Capture the cell that displays the provided text and extract its [X, Y] central coordinate. 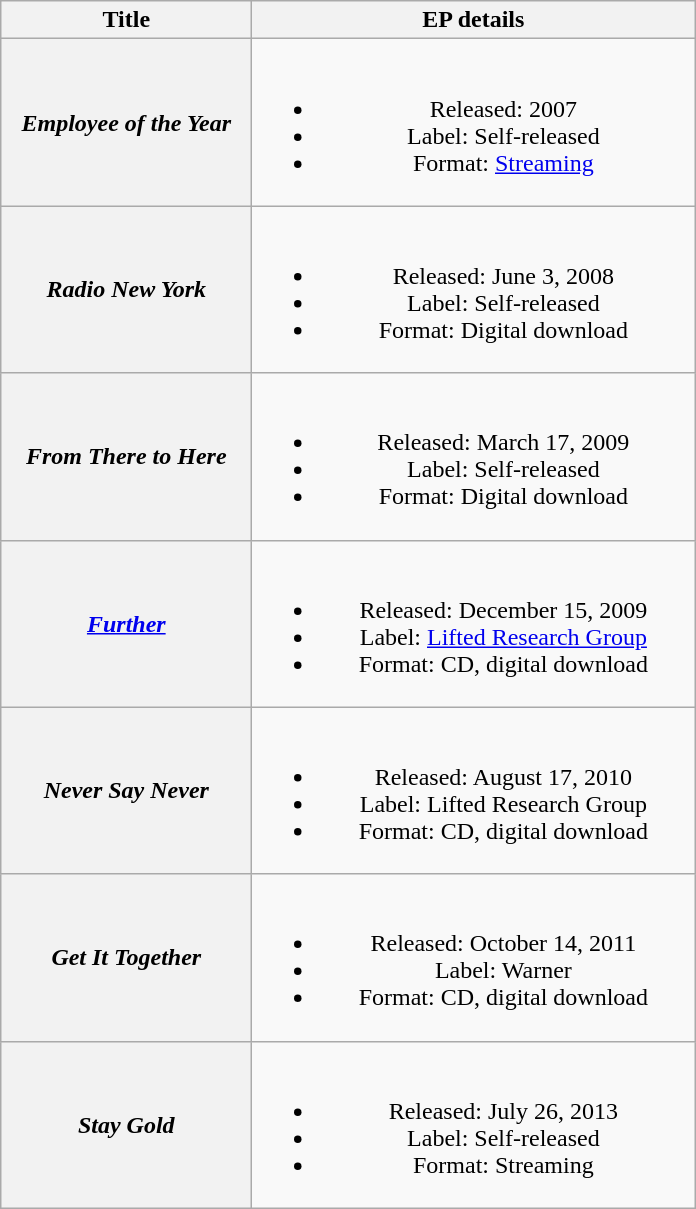
Released: December 15, 2009Label: Lifted Research GroupFormat: CD, digital download [474, 624]
Released: October 14, 2011Label: WarnerFormat: CD, digital download [474, 958]
Title [126, 20]
Employee of the Year [126, 122]
Released: August 17, 2010Label: Lifted Research GroupFormat: CD, digital download [474, 790]
Released: March 17, 2009Label: Self-releasedFormat: Digital download [474, 456]
Get It Together [126, 958]
EP details [474, 20]
Released: 2007Label: Self-releasedFormat: Streaming [474, 122]
Stay Gold [126, 1124]
Radio New York [126, 290]
Released: July 26, 2013Label: Self-releasedFormat: Streaming [474, 1124]
Released: June 3, 2008Label: Self-releasedFormat: Digital download [474, 290]
Further [126, 624]
Never Say Never [126, 790]
From There to Here [126, 456]
